For the text-containing cell, return its midpoint in (X, Y) coordinate format. 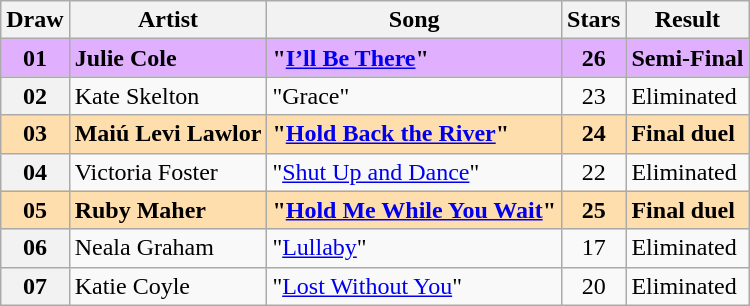
"Hold Me While You Wait" (414, 210)
"Shut Up and Dance" (414, 172)
Katie Coyle (168, 286)
25 (594, 210)
Ruby Maher (168, 210)
01 (35, 58)
Maiú Levi Lawlor (168, 134)
07 (35, 286)
"Grace" (414, 96)
23 (594, 96)
03 (35, 134)
22 (594, 172)
24 (594, 134)
"Lullaby" (414, 248)
"I’ll Be There" (414, 58)
"Hold Back the River" (414, 134)
Result (688, 20)
Song (414, 20)
Kate Skelton (168, 96)
26 (594, 58)
06 (35, 248)
02 (35, 96)
Julie Cole (168, 58)
Victoria Foster (168, 172)
"Lost Without You" (414, 286)
Draw (35, 20)
04 (35, 172)
Artist (168, 20)
Semi-Final (688, 58)
Stars (594, 20)
Neala Graham (168, 248)
20 (594, 286)
17 (594, 248)
05 (35, 210)
